Capture the cell that displays the provided text and extract its [x, y] central coordinate. 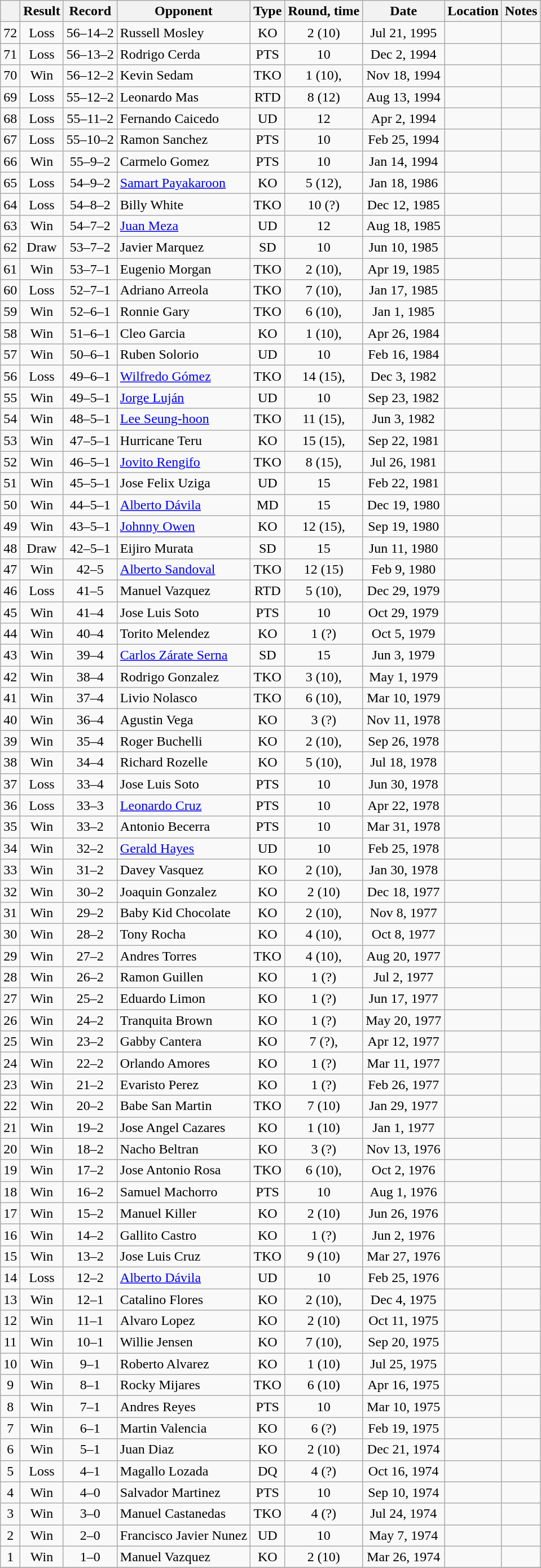
28–2 [90, 934]
43–5–1 [90, 526]
71 [10, 54]
55–12–2 [90, 97]
Feb 22, 1981 [404, 483]
Ramon Sanchez [183, 140]
12 (15), [324, 526]
Aug 20, 1977 [404, 956]
Jan 1, 1985 [404, 312]
64 [10, 204]
Sep 22, 1981 [404, 441]
37–4 [90, 698]
Rodrigo Gonzalez [183, 677]
Oct 5, 1979 [404, 634]
Oct 29, 1979 [404, 612]
48–5–1 [90, 419]
Magallo Lozada [183, 1471]
Jan 1, 1977 [404, 1127]
Jul 25, 1975 [404, 1364]
68 [10, 118]
41 [10, 698]
17–2 [90, 1170]
58 [10, 333]
Javier Marquez [183, 247]
Jan 14, 1994 [404, 161]
25–2 [90, 999]
6 (?) [324, 1428]
Livio Nolasco [183, 698]
32 [10, 891]
5–1 [90, 1450]
Torito Melendez [183, 634]
Richard Rozelle [183, 763]
12–1 [90, 1299]
Nov 8, 1977 [404, 913]
Francisco Javier Nunez [183, 1535]
Sep 19, 1980 [404, 526]
Gerald Hayes [183, 848]
15 (15), [324, 441]
8 (15), [324, 462]
49–5–1 [90, 398]
Jose Angel Cazares [183, 1127]
55–11–2 [90, 118]
69 [10, 97]
Jul 18, 1978 [404, 763]
33 [10, 870]
56–12–2 [90, 76]
3–0 [90, 1514]
34 [10, 848]
Dec 3, 1982 [404, 376]
50–6–1 [90, 355]
26–2 [90, 977]
Willie Jensen [183, 1342]
37 [10, 784]
56 [10, 376]
41–5 [90, 591]
Mar 10, 1975 [404, 1407]
25 [10, 1042]
34–4 [90, 763]
2–0 [90, 1535]
54–8–2 [90, 204]
Carmelo Gomez [183, 161]
Roger Buchelli [183, 741]
Agustin Vega [183, 720]
Notes [521, 11]
Mar 31, 1978 [404, 827]
Antonio Becerra [183, 827]
23 [10, 1085]
42–5 [90, 569]
7–1 [90, 1407]
48 [10, 548]
72 [10, 33]
66 [10, 161]
Eduardo Limon [183, 999]
41–4 [90, 612]
5 (12), [324, 183]
20 [10, 1149]
19 [10, 1170]
40–4 [90, 634]
Sep 23, 1982 [404, 398]
Dec 29, 1979 [404, 591]
38 [10, 763]
4 [10, 1492]
9 [10, 1385]
Sep 20, 1975 [404, 1342]
36 [10, 805]
57 [10, 355]
11–1 [90, 1321]
12–2 [90, 1278]
20–2 [90, 1106]
Dec 19, 1980 [404, 505]
Manuel Killer [183, 1213]
39 [10, 741]
Eijiro Murata [183, 548]
21–2 [90, 1085]
52 [10, 462]
12 (15) [324, 569]
Evaristo Perez [183, 1085]
Samart Payakaroon [183, 183]
36–4 [90, 720]
61 [10, 269]
Jun 10, 1985 [404, 247]
45 [10, 612]
53–7–1 [90, 269]
43 [10, 655]
24–2 [90, 1020]
42 [10, 677]
Jan 17, 1985 [404, 290]
Apr 26, 1984 [404, 333]
Davey Vasquez [183, 870]
Feb 25, 1994 [404, 140]
Alberto Sandoval [183, 569]
Jun 17, 1977 [404, 999]
59 [10, 312]
28 [10, 977]
Jul 26, 1981 [404, 462]
Roberto Alvarez [183, 1364]
60 [10, 290]
54–9–2 [90, 183]
7 (10) [324, 1106]
Mar 10, 1979 [404, 698]
Nov 18, 1994 [404, 76]
52–7–1 [90, 290]
Feb 16, 1984 [404, 355]
Juan Diaz [183, 1450]
Billy White [183, 204]
Jose Felix Uziga [183, 483]
26 [10, 1020]
Oct 16, 1974 [404, 1471]
Sep 26, 1978 [404, 741]
Martin Valencia [183, 1428]
Rocky Mijares [183, 1385]
MD [267, 505]
Leonardo Cruz [183, 805]
56–14–2 [90, 33]
29 [10, 956]
Salvador Martinez [183, 1492]
Round, time [324, 11]
Jun 3, 1982 [404, 419]
Kevin Sedam [183, 76]
51 [10, 483]
47 [10, 569]
53 [10, 441]
6 (10) [324, 1385]
30–2 [90, 891]
16–2 [90, 1192]
35–4 [90, 741]
Ronnie Gary [183, 312]
Dec 12, 1985 [404, 204]
Aug 1, 1976 [404, 1192]
Orlando Amores [183, 1063]
16 [10, 1235]
13 [10, 1299]
29–2 [90, 913]
Jul 2, 1977 [404, 977]
33–3 [90, 805]
Apr 2, 1994 [404, 118]
Jun 30, 1978 [404, 784]
Feb 25, 1976 [404, 1278]
Hurricane Teru [183, 441]
Jorge Luján [183, 398]
8 [10, 1407]
14–2 [90, 1235]
67 [10, 140]
11 [10, 1342]
9 (10) [324, 1256]
Babe San Martin [183, 1106]
65 [10, 183]
44 [10, 634]
Juan Meza [183, 226]
32–2 [90, 848]
10 (?) [324, 204]
Joaquin Gonzalez [183, 891]
Aug 18, 1985 [404, 226]
Jan 29, 1977 [404, 1106]
Catalino Flores [183, 1299]
Apr 22, 1978 [404, 805]
14 (15), [324, 376]
45–5–1 [90, 483]
6–1 [90, 1428]
8–1 [90, 1385]
Type [267, 11]
40 [10, 720]
Manuel Castanedas [183, 1514]
6 [10, 1450]
42–5–1 [90, 548]
4–1 [90, 1471]
Date [404, 11]
Rodrigo Cerda [183, 54]
35 [10, 827]
Apr 16, 1975 [404, 1385]
27 [10, 999]
46 [10, 591]
55–9–2 [90, 161]
Jun 26, 1976 [404, 1213]
44–5–1 [90, 505]
Oct 11, 1975 [404, 1321]
2 [10, 1535]
55–10–2 [90, 140]
Location [473, 11]
Tony Rocha [183, 934]
Nov 13, 1976 [404, 1149]
56–13–2 [90, 54]
Jul 21, 1995 [404, 33]
Gallito Castro [183, 1235]
22 [10, 1106]
Mar 11, 1977 [404, 1063]
31–2 [90, 870]
DQ [267, 1471]
Jose Antonio Rosa [183, 1170]
63 [10, 226]
May 7, 1974 [404, 1535]
5 [10, 1471]
Opponent [183, 11]
Aug 13, 1994 [404, 97]
1–0 [90, 1557]
Samuel Machorro [183, 1192]
Fernando Caicedo [183, 118]
38–4 [90, 677]
Johnny Owen [183, 526]
7 [10, 1428]
May 20, 1977 [404, 1020]
54–7–2 [90, 226]
Lee Seung-hoon [183, 419]
39–4 [90, 655]
52–6–1 [90, 312]
Oct 2, 1976 [404, 1170]
Andres Torres [183, 956]
Mar 26, 1974 [404, 1557]
Wilfredo Gómez [183, 376]
47–5–1 [90, 441]
24 [10, 1063]
Carlos Zárate Serna [183, 655]
Mar 27, 1976 [404, 1256]
70 [10, 76]
Jan 30, 1978 [404, 870]
Apr 19, 1985 [404, 269]
May 1, 1979 [404, 677]
53–7–2 [90, 247]
Eugenio Morgan [183, 269]
Alvaro Lopez [183, 1321]
54 [10, 419]
Dec 21, 1974 [404, 1450]
3 [10, 1514]
Result [42, 11]
3 (10), [324, 677]
Cleo Garcia [183, 333]
Record [90, 11]
Jul 24, 1974 [404, 1514]
Feb 19, 1975 [404, 1428]
Ramon Guillen [183, 977]
51–6–1 [90, 333]
Leonardo Mas [183, 97]
31 [10, 913]
Baby Kid Chocolate [183, 913]
Dec 4, 1975 [404, 1299]
Feb 26, 1977 [404, 1085]
62 [10, 247]
Jan 18, 1986 [404, 183]
33–4 [90, 784]
30 [10, 934]
23–2 [90, 1042]
Jun 2, 1976 [404, 1235]
Jose Luis Cruz [183, 1256]
Feb 9, 1980 [404, 569]
14 [10, 1278]
4–0 [90, 1492]
Dec 18, 1977 [404, 891]
Jun 11, 1980 [404, 548]
18–2 [90, 1149]
Nov 11, 1978 [404, 720]
Jovito Rengifo [183, 462]
Oct 8, 1977 [404, 934]
Andres Reyes [183, 1407]
33–2 [90, 827]
Gabby Cantera [183, 1042]
18 [10, 1192]
Nacho Beltran [183, 1149]
22–2 [90, 1063]
17 [10, 1213]
10–1 [90, 1342]
8 (12) [324, 97]
Dec 2, 1994 [404, 54]
15–2 [90, 1213]
27–2 [90, 956]
49 [10, 526]
Ruben Solorio [183, 355]
21 [10, 1127]
50 [10, 505]
7 (?), [324, 1042]
Tranquita Brown [183, 1020]
46–5–1 [90, 462]
13–2 [90, 1256]
Jun 3, 1979 [404, 655]
Sep 10, 1974 [404, 1492]
19–2 [90, 1127]
Russell Mosley [183, 33]
1 [10, 1557]
Apr 12, 1977 [404, 1042]
9–1 [90, 1364]
49–6–1 [90, 376]
Feb 25, 1978 [404, 848]
Adriano Arreola [183, 290]
55 [10, 398]
11 (15), [324, 419]
